Output the [x, y] coordinate of the center of the cell containing the given text.  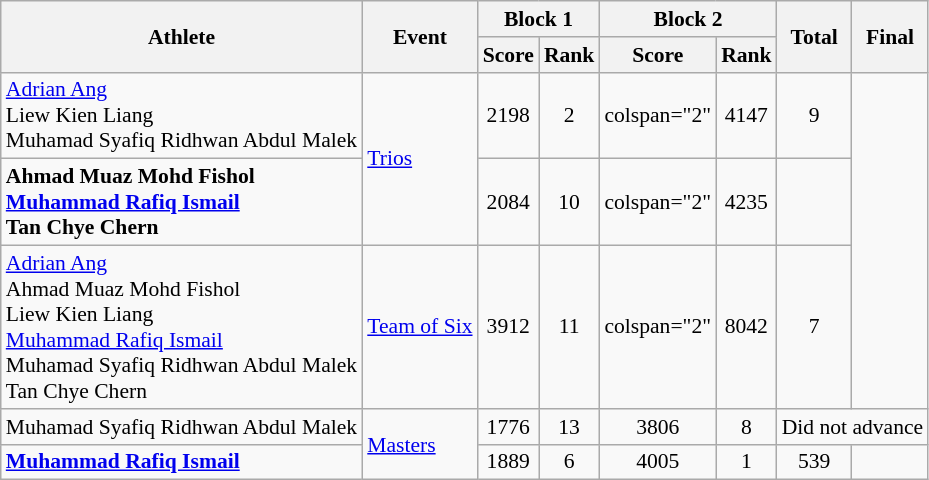
7 [814, 328]
Athlete [182, 36]
2198 [508, 116]
8 [746, 427]
Team of Six [420, 328]
Ahmad Muaz Mohd FisholMuhammad Rafiq IsmailTan Chye Chern [182, 202]
Adrian AngLiew Kien LiangMuhamad Syafiq Ridhwan Abdul Malek [182, 116]
Muhamad Syafiq Ridhwan Abdul Malek [182, 427]
2084 [508, 202]
10 [570, 202]
Muhammad Rafiq Ismail [182, 462]
Masters [420, 444]
Total [814, 36]
11 [570, 328]
1 [746, 462]
Trios [420, 158]
Did not advance [853, 427]
Block 2 [688, 19]
1776 [508, 427]
539 [814, 462]
8042 [746, 328]
4235 [746, 202]
3806 [658, 427]
6 [570, 462]
4147 [746, 116]
9 [814, 116]
Event [420, 36]
1889 [508, 462]
Block 1 [539, 19]
13 [570, 427]
Final [890, 36]
4005 [658, 462]
3912 [508, 328]
Adrian AngAhmad Muaz Mohd FisholLiew Kien LiangMuhammad Rafiq IsmailMuhamad Syafiq Ridhwan Abdul MalekTan Chye Chern [182, 328]
2 [570, 116]
